From the cell containing the given text, extract its center point as [X, Y] coordinate. 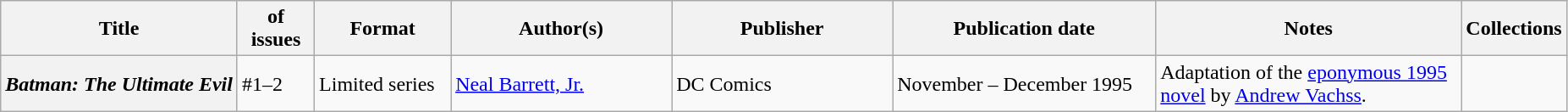
Batman: The Ultimate Evil [119, 83]
of issues [276, 29]
Title [119, 29]
Author(s) [562, 29]
Notes [1308, 29]
Publication date [1024, 29]
Neal Barrett, Jr. [562, 83]
Limited series [382, 83]
Format [382, 29]
DC Comics [782, 83]
Adaptation of the eponymous 1995 novel by Andrew Vachss. [1308, 83]
November – December 1995 [1024, 83]
Publisher [782, 29]
#1–2 [276, 83]
Collections [1514, 29]
